Output the [x, y] coordinate of the center of the cell containing the given text.  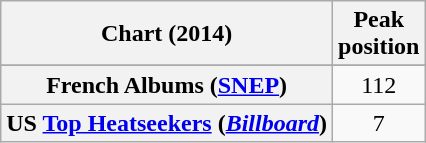
Chart (2014) [167, 34]
7 [379, 123]
112 [379, 85]
Peakposition [379, 34]
US Top Heatseekers (Billboard) [167, 123]
French Albums (SNEP) [167, 85]
